Capture the cell that displays the provided text and extract its [x, y] central coordinate. 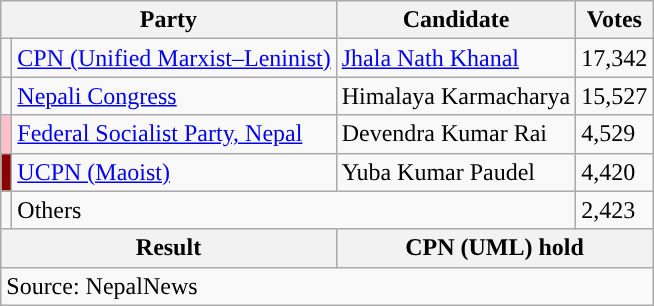
Jhala Nath Khanal [456, 58]
CPN (UML) hold [494, 248]
Result [168, 248]
Devendra Kumar Rai [456, 134]
Candidate [456, 20]
Federal Socialist Party, Nepal [174, 134]
Himalaya Karmacharya [456, 96]
2,423 [614, 210]
4,420 [614, 172]
4,529 [614, 134]
Source: NepalNews [327, 286]
UCPN (Maoist) [174, 172]
CPN (Unified Marxist–Leninist) [174, 58]
Yuba Kumar Paudel [456, 172]
Nepali Congress [174, 96]
Votes [614, 20]
Others [294, 210]
Party [168, 20]
15,527 [614, 96]
17,342 [614, 58]
